Detect which cell encompasses the target text, then output its [X, Y] center coordinate. 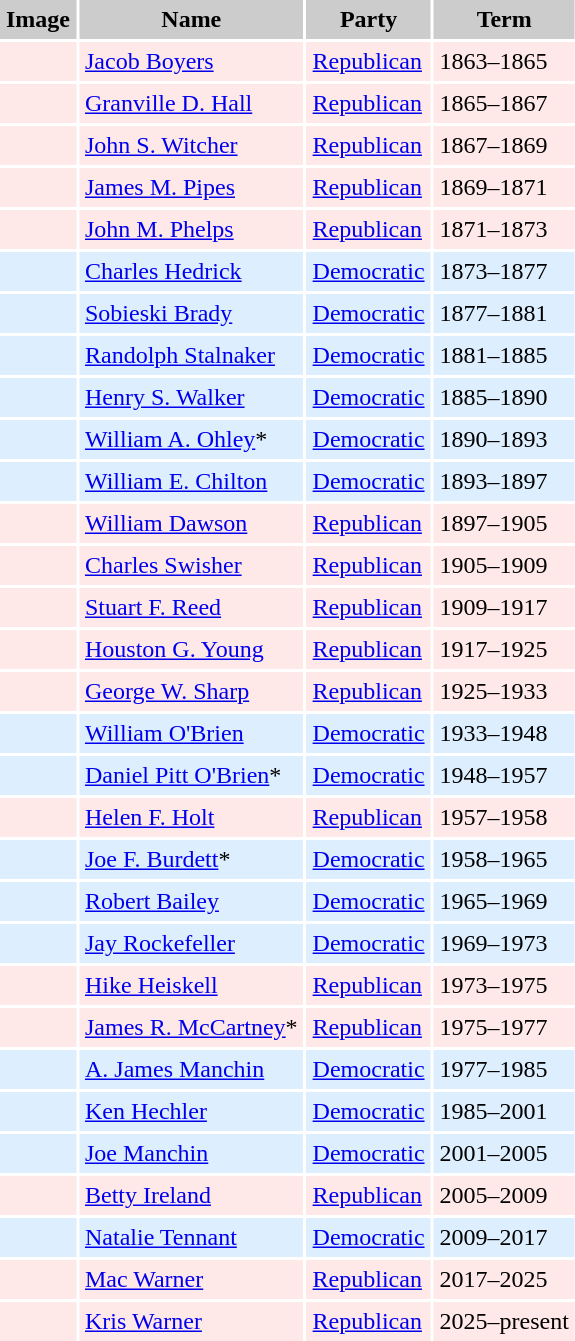
Natalie Tennant [192, 1238]
Term [504, 20]
Kris Warner [192, 1322]
A. James Manchin [192, 1070]
Jacob Boyers [192, 62]
John M. Phelps [192, 230]
William O'Brien [192, 734]
Daniel Pitt O'Brien* [192, 776]
1969–1973 [504, 944]
Joe Manchin [192, 1154]
1869–1871 [504, 188]
1958–1965 [504, 860]
Ken Hechler [192, 1112]
George W. Sharp [192, 692]
2025–present [504, 1322]
1871–1873 [504, 230]
1925–1933 [504, 692]
John S. Witcher [192, 146]
Name [192, 20]
Helen F. Holt [192, 818]
1909–1917 [504, 608]
2017–2025 [504, 1280]
1881–1885 [504, 356]
Betty Ireland [192, 1196]
Henry S. Walker [192, 398]
1917–1925 [504, 650]
Image [38, 20]
William A. Ohley* [192, 440]
Mac Warner [192, 1280]
1948–1957 [504, 776]
1877–1881 [504, 314]
Party [369, 20]
1985–2001 [504, 1112]
1933–1948 [504, 734]
William E. Chilton [192, 482]
1977–1985 [504, 1070]
1965–1969 [504, 902]
2005–2009 [504, 1196]
1885–1890 [504, 398]
1905–1909 [504, 566]
1873–1877 [504, 272]
Granville D. Hall [192, 104]
Robert Bailey [192, 902]
1973–1975 [504, 986]
1957–1958 [504, 818]
James M. Pipes [192, 188]
1897–1905 [504, 524]
1867–1869 [504, 146]
Randolph Stalnaker [192, 356]
2001–2005 [504, 1154]
Houston G. Young [192, 650]
Hike Heiskell [192, 986]
1890–1893 [504, 440]
James R. McCartney* [192, 1028]
2009–2017 [504, 1238]
1893–1897 [504, 482]
William Dawson [192, 524]
Jay Rockefeller [192, 944]
Sobieski Brady [192, 314]
Joe F. Burdett* [192, 860]
1865–1867 [504, 104]
Stuart F. Reed [192, 608]
Charles Swisher [192, 566]
1863–1865 [504, 62]
1975–1977 [504, 1028]
Charles Hedrick [192, 272]
